Determine the [x, y] coordinate at the center of the cell enclosing the given text.  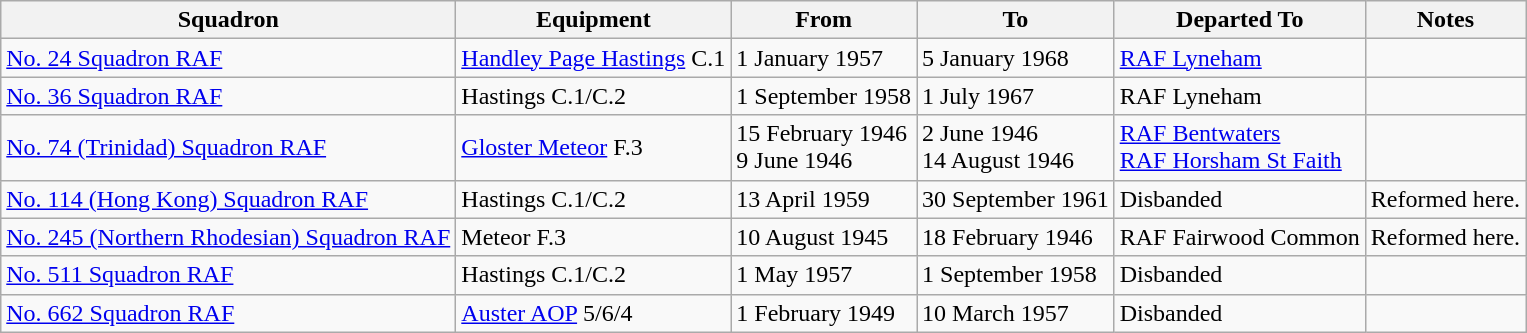
No. 511 Squadron RAF [228, 275]
1 July 1967 [1015, 96]
No. 114 (Hong Kong) Squadron RAF [228, 199]
1 January 1957 [824, 58]
Handley Page Hastings C.1 [594, 58]
No. 245 (Northern Rhodesian) Squadron RAF [228, 237]
Equipment [594, 20]
Departed To [1240, 20]
No. 74 (Trinidad) Squadron RAF [228, 148]
Gloster Meteor F.3 [594, 148]
18 February 1946 [1015, 237]
RAF BentwatersRAF Horsham St Faith [1240, 148]
No. 662 Squadron RAF [228, 313]
Notes [1445, 20]
Meteor F.3 [594, 237]
To [1015, 20]
1 May 1957 [824, 275]
10 March 1957 [1015, 313]
1 February 1949 [824, 313]
Auster AOP 5/6/4 [594, 313]
5 January 1968 [1015, 58]
No. 36 Squadron RAF [228, 96]
Squadron [228, 20]
2 June 194614 August 1946 [1015, 148]
RAF Fairwood Common [1240, 237]
10 August 1945 [824, 237]
From [824, 20]
13 April 1959 [824, 199]
30 September 1961 [1015, 199]
15 February 19469 June 1946 [824, 148]
No. 24 Squadron RAF [228, 58]
